Return (x, y) of the center of cell containing provided text 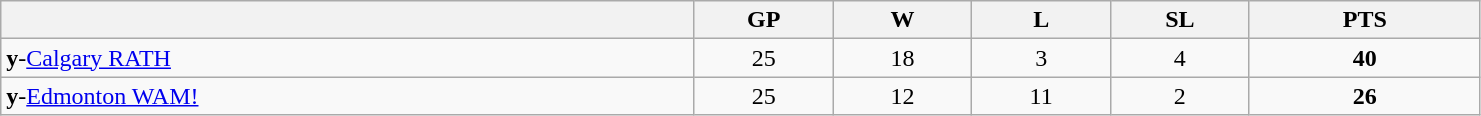
18 (902, 58)
12 (902, 96)
3 (1042, 58)
y-Edmonton WAM! (348, 96)
W (902, 20)
PTS (1364, 20)
GP (764, 20)
L (1042, 20)
26 (1364, 96)
y-Calgary RATH (348, 58)
11 (1042, 96)
40 (1364, 58)
2 (1180, 96)
4 (1180, 58)
SL (1180, 20)
